Provide the [X, Y] coordinate of the cell's center where the given text is located.  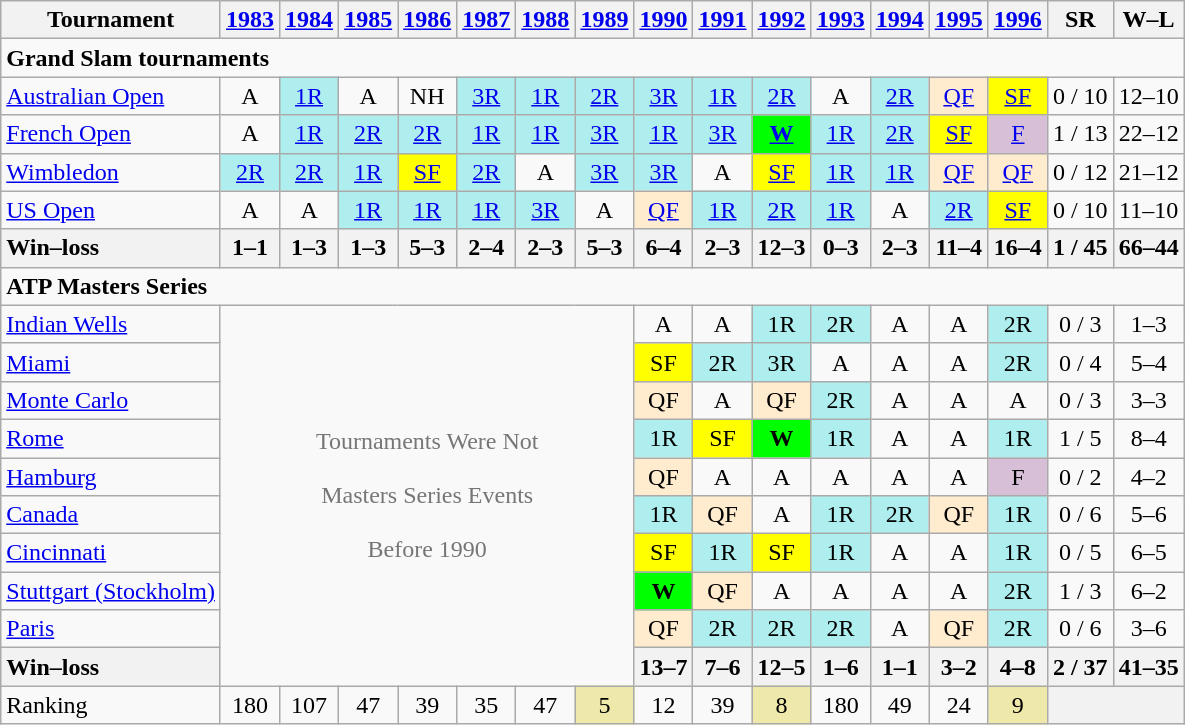
4–8 [1018, 667]
6–5 [1148, 553]
US Open [111, 210]
3–3 [1148, 400]
Monte Carlo [111, 400]
41–35 [1148, 667]
16–4 [1018, 248]
0 / 5 [1080, 553]
0 / 2 [1080, 477]
Canada [111, 515]
21–12 [1148, 172]
0–3 [840, 248]
1994 [900, 20]
1986 [428, 20]
7–6 [722, 667]
1984 [310, 20]
Ranking [111, 705]
Paris [111, 629]
1990 [664, 20]
3–6 [1148, 629]
5 [604, 705]
1 / 45 [1080, 248]
Cincinnati [111, 553]
66–44 [1148, 248]
1–6 [840, 667]
SR [1080, 20]
Indian Wells [111, 324]
1987 [486, 20]
5–4 [1148, 362]
2 / 37 [1080, 667]
Rome [111, 438]
Tournaments Were NotMasters Series EventsBefore 1990 [426, 496]
12–3 [782, 248]
ATP Masters Series [592, 286]
1992 [782, 20]
Tournament [111, 20]
2–4 [486, 248]
0 / 4 [1080, 362]
49 [900, 705]
1995 [958, 20]
22–12 [1148, 134]
1 / 5 [1080, 438]
Australian Open [111, 96]
1989 [604, 20]
3–2 [958, 667]
24 [958, 705]
W–L [1148, 20]
35 [486, 705]
107 [310, 705]
12 [664, 705]
6–4 [664, 248]
1983 [250, 20]
4–2 [1148, 477]
Stuttgart (Stockholm) [111, 591]
Grand Slam tournaments [592, 58]
Wimbledon [111, 172]
0 / 12 [1080, 172]
1985 [368, 20]
1988 [546, 20]
5–6 [1148, 515]
Hamburg [111, 477]
6–2 [1148, 591]
8–4 [1148, 438]
1996 [1018, 20]
1 / 13 [1080, 134]
12–5 [782, 667]
8 [782, 705]
9 [1018, 705]
1991 [722, 20]
12–10 [1148, 96]
1 / 3 [1080, 591]
French Open [111, 134]
Miami [111, 362]
11–4 [958, 248]
13–7 [664, 667]
11–10 [1148, 210]
NH [428, 96]
1993 [840, 20]
